Scan for the cell matching the given text and deliver its [X, Y] coordinate at center. 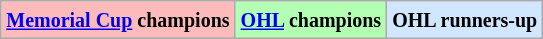
OHL runners-up [465, 20]
OHL champions [311, 20]
Memorial Cup champions [118, 20]
